Return the (x, y) coordinate for the center point of the cell that contains the specified text.  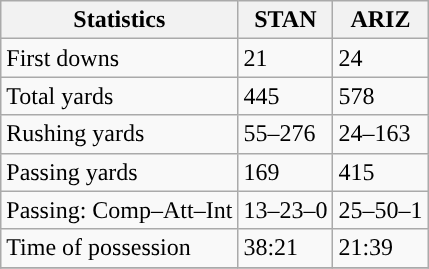
55–276 (286, 134)
25–50–1 (380, 210)
445 (286, 96)
Passing yards (120, 172)
Rushing yards (120, 134)
21:39 (380, 248)
Statistics (120, 20)
Passing: Comp–Att–Int (120, 210)
578 (380, 96)
ARIZ (380, 20)
13–23–0 (286, 210)
24 (380, 58)
First downs (120, 58)
24–163 (380, 134)
169 (286, 172)
STAN (286, 20)
38:21 (286, 248)
415 (380, 172)
21 (286, 58)
Total yards (120, 96)
Time of possession (120, 248)
